Extract the [x, y] coordinate from the center of the cell holding the provided text.  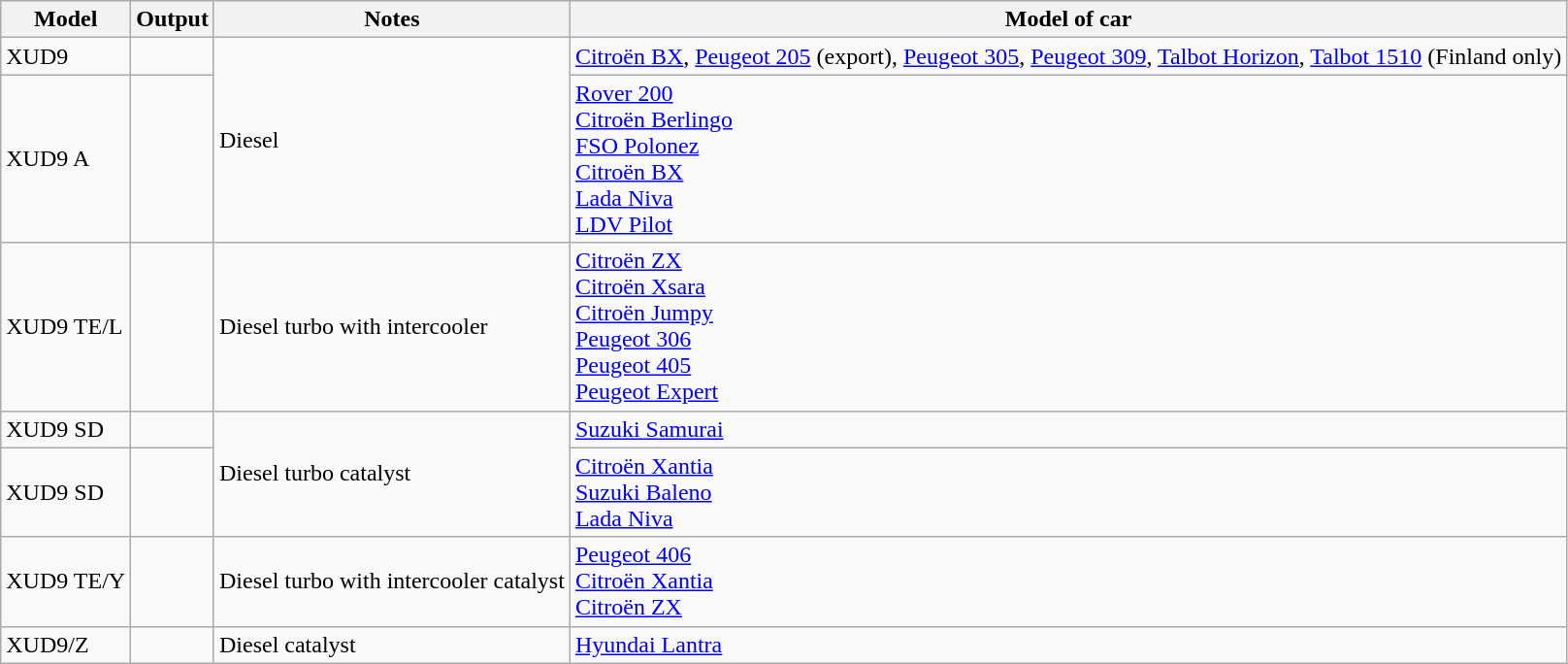
Diesel turbo with intercooler catalyst [392, 581]
XUD9 TE/Y [66, 581]
Diesel turbo catalyst [392, 474]
Peugeot 406Citroën XantiaCitroën ZX [1067, 581]
Model [66, 19]
Notes [392, 19]
XUD9 [66, 56]
Output [173, 19]
Citroën ZXCitroën XsaraCitroën JumpyPeugeot 306Peugeot 405Peugeot Expert [1067, 326]
Model of car [1067, 19]
Diesel catalyst [392, 645]
Citroën XantiaSuzuki BalenoLada Niva [1067, 492]
XUD9/Z [66, 645]
Diesel [392, 140]
Suzuki Samurai [1067, 429]
XUD9 TE/L [66, 326]
Rover 200Citroën BerlingoFSO PolonezCitroën BX Lada Niva LDV Pilot [1067, 159]
Citroën BX, Peugeot 205 (export), Peugeot 305, Peugeot 309, Talbot Horizon, Talbot 1510 (Finland only) [1067, 56]
XUD9 A [66, 159]
Hyundai Lantra [1067, 645]
Diesel turbo with intercooler [392, 326]
